Scan for the cell matching the given text and deliver its (x, y) coordinate at center. 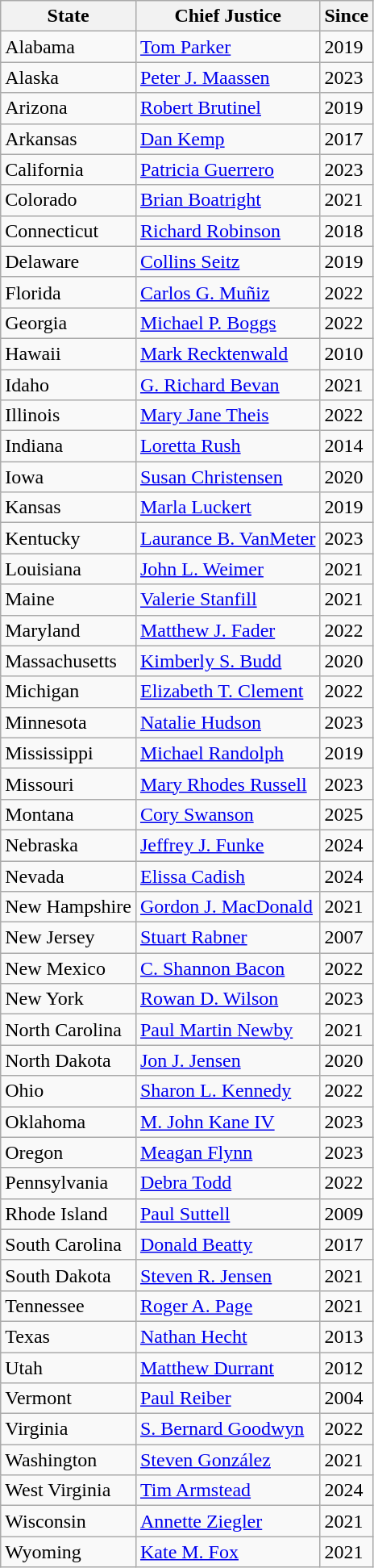
Tennessee (69, 1306)
G. Richard Bevan (227, 385)
Robert Brutinel (227, 108)
Debra Todd (227, 1183)
John L. Weimer (227, 569)
Wisconsin (69, 1521)
Kate M. Fox (227, 1552)
Missouri (69, 784)
S. Bernard Goodwyn (227, 1429)
Michael P. Boggs (227, 323)
Wyoming (69, 1552)
New Hampshire (69, 907)
Oregon (69, 1152)
Pennsylvania (69, 1183)
Texas (69, 1336)
2004 (347, 1399)
Virginia (69, 1429)
Peter J. Maassen (227, 77)
Laurance B. VanMeter (227, 538)
Since (347, 16)
Susan Christensen (227, 477)
Marla Luckert (227, 508)
Alaska (69, 77)
Mary Rhodes Russell (227, 784)
North Carolina (69, 1030)
2009 (347, 1214)
M. John Kane IV (227, 1122)
Donald Beatty (227, 1244)
Matthew J. Fader (227, 630)
Arkansas (69, 139)
Richard Robinson (227, 231)
Elizabeth T. Clement (227, 692)
Michigan (69, 692)
Paul Reiber (227, 1399)
2014 (347, 446)
Jon J. Jensen (227, 1060)
Kentucky (69, 538)
Sharon L. Kennedy (227, 1091)
Elissa Cadish (227, 876)
2018 (347, 231)
California (69, 169)
2025 (347, 814)
New Jersey (69, 938)
Jeffrey J. Funke (227, 845)
Idaho (69, 385)
Alabama (69, 47)
South Dakota (69, 1275)
Meagan Flynn (227, 1152)
Florida (69, 292)
Indiana (69, 446)
State (69, 16)
Patricia Guerrero (227, 169)
Georgia (69, 323)
South Carolina (69, 1244)
Washington (69, 1460)
Steven González (227, 1460)
Nevada (69, 876)
Roger A. Page (227, 1306)
Brian Boatright (227, 200)
Matthew Durrant (227, 1368)
2013 (347, 1336)
C. Shannon Bacon (227, 968)
New Mexico (69, 968)
Rowan D. Wilson (227, 999)
Minnesota (69, 722)
Paul Suttell (227, 1214)
Steven R. Jensen (227, 1275)
Kansas (69, 508)
New York (69, 999)
Montana (69, 814)
Carlos G. Muñiz (227, 292)
2007 (347, 938)
Nebraska (69, 845)
Cory Swanson (227, 814)
Oklahoma (69, 1122)
Rhode Island (69, 1214)
2010 (347, 353)
Massachusetts (69, 661)
Loretta Rush (227, 446)
Tom Parker (227, 47)
Natalie Hudson (227, 722)
Mississippi (69, 753)
Valerie Stanfill (227, 600)
Mary Jane Theis (227, 416)
Connecticut (69, 231)
Hawaii (69, 353)
Gordon J. MacDonald (227, 907)
Maine (69, 600)
Ohio (69, 1091)
Kimberly S. Budd (227, 661)
Tim Armstead (227, 1491)
Collins Seitz (227, 261)
Vermont (69, 1399)
Stuart Rabner (227, 938)
Colorado (69, 200)
2012 (347, 1368)
Dan Kemp (227, 139)
Arizona (69, 108)
Maryland (69, 630)
Annette Ziegler (227, 1521)
Iowa (69, 477)
Louisiana (69, 569)
Nathan Hecht (227, 1336)
Utah (69, 1368)
North Dakota (69, 1060)
Mark Recktenwald (227, 353)
Delaware (69, 261)
Chief Justice (227, 16)
Illinois (69, 416)
Michael Randolph (227, 753)
Paul Martin Newby (227, 1030)
West Virginia (69, 1491)
